For the text-containing cell, return its midpoint in [X, Y] coordinate format. 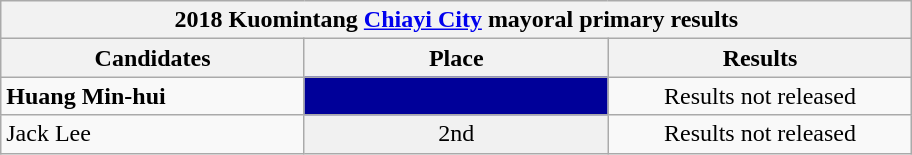
Candidates [153, 58]
2018 Kuomintang Chiayi City mayoral primary results [456, 20]
Results [760, 58]
Huang Min-hui [153, 96]
Place [456, 58]
2nd [456, 134]
Jack Lee [153, 134]
